Capture the cell that displays the provided text and extract its (X, Y) central coordinate. 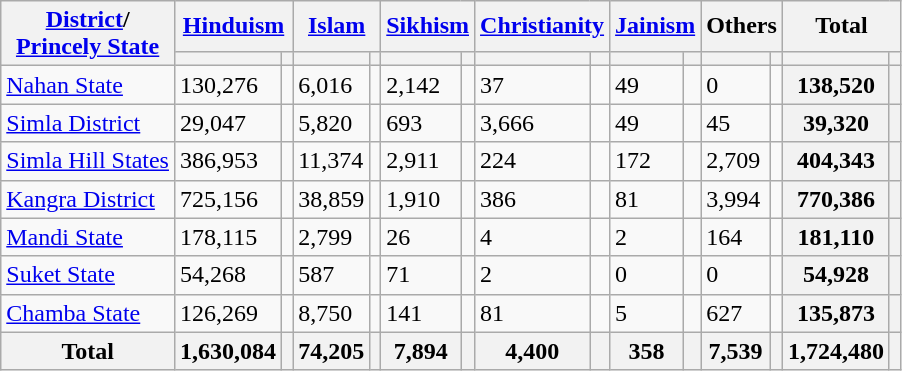
Kangra District (88, 199)
6,016 (332, 85)
386,953 (228, 161)
71 (421, 275)
74,205 (332, 351)
181,110 (836, 237)
Chamba State (88, 313)
Islam (337, 26)
Sikhism (428, 26)
2,911 (421, 161)
587 (332, 275)
Simla Hill States (88, 161)
224 (532, 161)
2,709 (736, 161)
358 (647, 351)
39,320 (836, 123)
Jainism (656, 26)
Hinduism (233, 26)
37 (532, 85)
164 (736, 237)
770,386 (836, 199)
4 (532, 237)
3,994 (736, 199)
29,047 (228, 123)
172 (647, 161)
Christianity (542, 26)
135,873 (836, 313)
38,859 (332, 199)
627 (736, 313)
3,666 (532, 123)
130,276 (228, 85)
4,400 (532, 351)
1,910 (421, 199)
386 (532, 199)
45 (736, 123)
5,820 (332, 123)
178,115 (228, 237)
725,156 (228, 199)
138,520 (836, 85)
District/Princely State (88, 34)
693 (421, 123)
404,343 (836, 161)
26 (421, 237)
7,894 (421, 351)
1,630,084 (228, 351)
Mandi State (88, 237)
2,799 (332, 237)
11,374 (332, 161)
Suket State (88, 275)
Simla District (88, 123)
2,142 (421, 85)
54,268 (228, 275)
Nahan State (88, 85)
54,928 (836, 275)
141 (421, 313)
126,269 (228, 313)
8,750 (332, 313)
1,724,480 (836, 351)
7,539 (736, 351)
Others (742, 26)
5 (647, 313)
